Determine the [X, Y] coordinate at the center of the cell enclosing the given text.  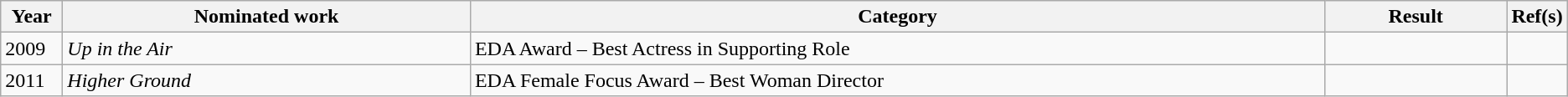
Category [897, 17]
EDA Award – Best Actress in Supporting Role [897, 48]
Higher Ground [266, 80]
Ref(s) [1537, 17]
Year [32, 17]
Result [1416, 17]
2009 [32, 48]
EDA Female Focus Award – Best Woman Director [897, 80]
2011 [32, 80]
Up in the Air [266, 48]
Nominated work [266, 17]
